Find where the given text appears and provide that cell's center as (X, Y) coordinate. 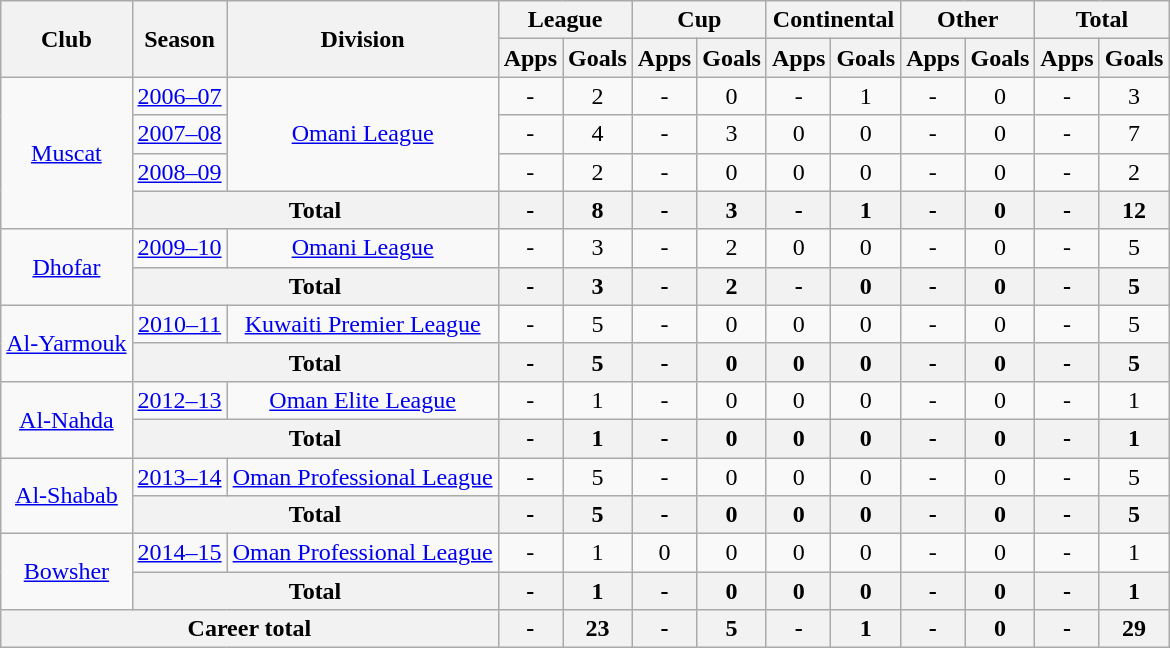
Dhofar (66, 267)
8 (598, 210)
Career total (250, 629)
29 (1134, 629)
2006–07 (180, 96)
2010–11 (180, 324)
Oman Elite League (362, 400)
23 (598, 629)
4 (598, 134)
Club (66, 39)
2009–10 (180, 248)
7 (1134, 134)
Division (362, 39)
Season (180, 39)
2007–08 (180, 134)
2008–09 (180, 172)
12 (1134, 210)
2014–15 (180, 553)
Cup (699, 20)
2012–13 (180, 400)
2013–14 (180, 477)
Kuwaiti Premier League (362, 324)
Bowsher (66, 572)
Continental (833, 20)
Muscat (66, 153)
Al-Shabab (66, 496)
League (565, 20)
Al-Nahda (66, 419)
Other (968, 20)
Al-Yarmouk (66, 343)
